Identify which cell holds the provided text, then report its [x, y] central coordinate. 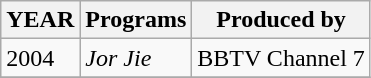
2004 [40, 58]
BBTV Channel 7 [282, 58]
Produced by [282, 20]
YEAR [40, 20]
Jor Jie [136, 58]
Programs [136, 20]
